Identify which cell holds the provided text, then report its [x, y] central coordinate. 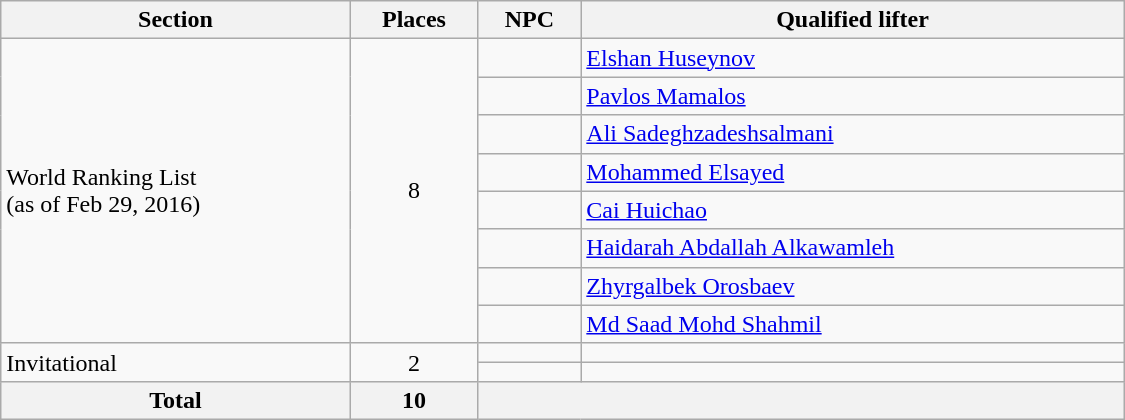
Haidarah Abdallah Alkawamleh [852, 248]
NPC [530, 20]
Total [176, 400]
8 [414, 191]
Pavlos Mamalos [852, 96]
Mohammed Elsayed [852, 172]
Zhyrgalbek Orosbaev [852, 286]
World Ranking List(as of Feb 29, 2016) [176, 191]
Cai Huichao [852, 210]
Section [176, 20]
Md Saad Mohd Shahmil [852, 324]
10 [414, 400]
2 [414, 362]
Ali Sadeghzadeshsalmani [852, 134]
Qualified lifter [852, 20]
Elshan Huseynov [852, 58]
Places [414, 20]
Invitational [176, 362]
